Return the (X, Y) coordinate for the center point of the cell that contains the specified text.  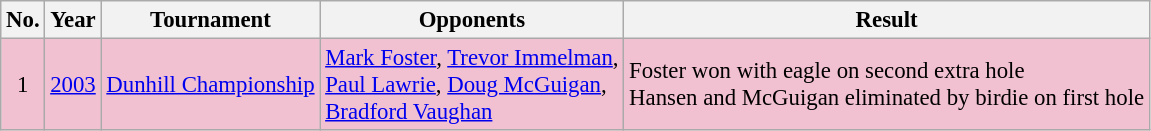
Mark Foster, Trevor Immelman, Paul Lawrie, Doug McGuigan, Bradford Vaughan (472, 85)
Year (73, 20)
No. (23, 20)
2003 (73, 85)
Foster won with eagle on second extra holeHansen and McGuigan eliminated by birdie on first hole (887, 85)
Dunhill Championship (210, 85)
1 (23, 85)
Result (887, 20)
Opponents (472, 20)
Tournament (210, 20)
